Pinpoint the cell where the given text exists, returning its [x, y] midpoint coordinate. 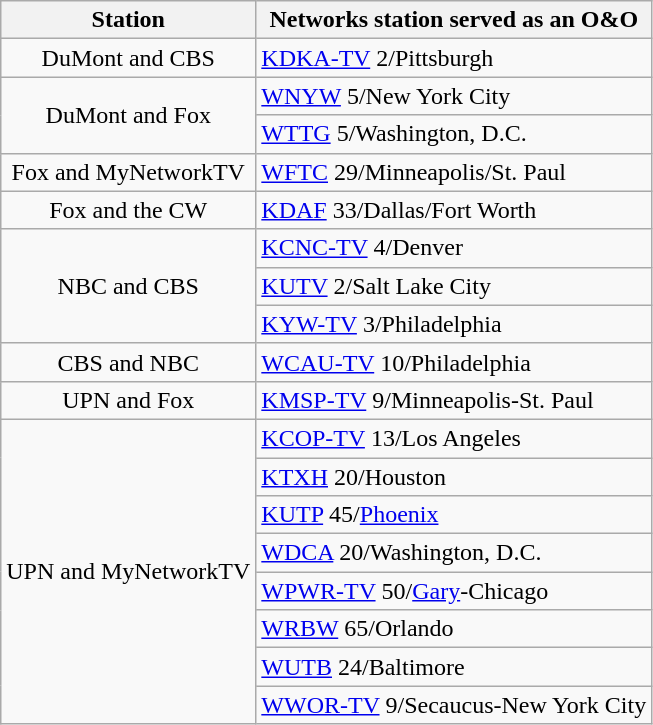
KDAF 33/Dallas/Fort Worth [454, 210]
WTTG 5/Washington, D.C. [454, 134]
WWOR-TV 9/Secaucus-New York City [454, 705]
UPN and MyNetworkTV [128, 571]
KTXH 20/Houston [454, 477]
NBC and CBS [128, 286]
KDKA-TV 2/Pittsburgh [454, 58]
KMSP-TV 9/Minneapolis-St. Paul [454, 400]
Networks station served as an O&O [454, 20]
KYW-TV 3/Philadelphia [454, 324]
WDCA 20/Washington, D.C. [454, 553]
DuMont and Fox [128, 115]
WUTB 24/Baltimore [454, 667]
WRBW 65/Orlando [454, 629]
WCAU-TV 10/Philadelphia [454, 362]
WFTC 29/Minneapolis/St. Paul [454, 172]
CBS and NBC [128, 362]
KCNC-TV 4/Denver [454, 248]
WPWR-TV 50/Gary-Chicago [454, 591]
Station [128, 20]
Fox and MyNetworkTV [128, 172]
UPN and Fox [128, 400]
KUTP 45/Phoenix [454, 515]
KUTV 2/Salt Lake City [454, 286]
KCOP-TV 13/Los Angeles [454, 438]
WNYW 5/New York City [454, 96]
DuMont and CBS [128, 58]
Fox and the CW [128, 210]
